Extract the [X, Y] coordinate from the center of the cell holding the provided text.  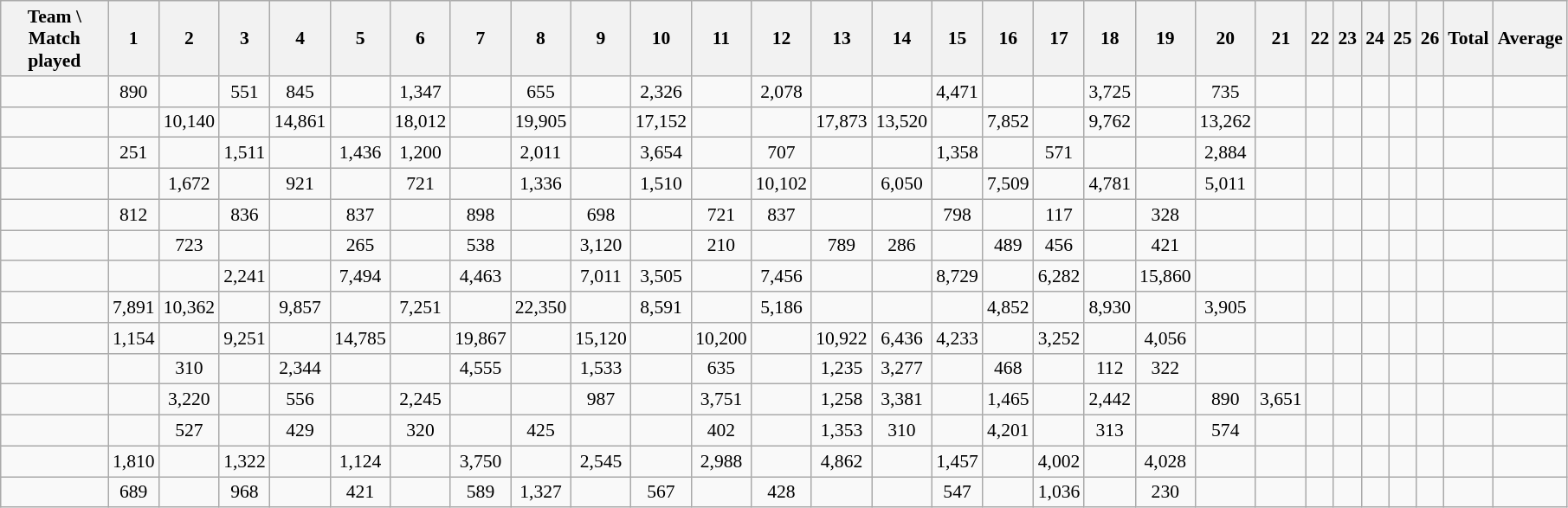
2,011 [540, 153]
7,011 [601, 277]
7 [480, 38]
1,258 [842, 400]
1,336 [540, 184]
2 [189, 38]
589 [480, 492]
7,891 [133, 307]
402 [720, 431]
2,245 [421, 400]
635 [720, 369]
1,510 [661, 184]
1,358 [958, 153]
17 [1060, 38]
2,326 [661, 92]
1,457 [958, 461]
689 [133, 492]
21 [1281, 38]
10,922 [842, 338]
3,252 [1060, 338]
18 [1110, 38]
9 [601, 38]
4,201 [1008, 431]
13,262 [1226, 122]
286 [902, 246]
4,471 [958, 92]
1,347 [421, 92]
7,852 [1008, 122]
Total [1468, 38]
425 [540, 431]
4 [300, 38]
17,152 [661, 122]
210 [720, 246]
489 [1008, 246]
3,120 [601, 246]
1,322 [244, 461]
5,186 [781, 307]
845 [300, 92]
4,233 [958, 338]
8,729 [958, 277]
3,751 [720, 400]
4,555 [480, 369]
527 [189, 431]
968 [244, 492]
1,327 [540, 492]
655 [540, 92]
3,654 [661, 153]
698 [601, 215]
22,350 [540, 307]
3,505 [661, 277]
14,861 [300, 122]
707 [781, 153]
556 [300, 400]
3,381 [902, 400]
2,344 [300, 369]
1,124 [360, 461]
2,988 [720, 461]
16 [1008, 38]
230 [1165, 492]
112 [1110, 369]
3,750 [480, 461]
19,867 [480, 338]
8,591 [661, 307]
320 [421, 431]
328 [1165, 215]
6,050 [902, 184]
10,362 [189, 307]
313 [1110, 431]
571 [1060, 153]
14,785 [360, 338]
1,511 [244, 153]
1,533 [601, 369]
8,930 [1110, 307]
12 [781, 38]
19,905 [540, 122]
13 [842, 38]
812 [133, 215]
921 [300, 184]
9,762 [1110, 122]
13,520 [902, 122]
7,456 [781, 277]
4,852 [1008, 307]
3,725 [1110, 92]
2,078 [781, 92]
322 [1165, 369]
987 [601, 400]
10,102 [781, 184]
3,220 [189, 400]
265 [360, 246]
6 [421, 38]
1 [133, 38]
1,810 [133, 461]
4,862 [842, 461]
4,463 [480, 277]
836 [244, 215]
14 [902, 38]
10,200 [720, 338]
9,251 [244, 338]
538 [480, 246]
10 [661, 38]
3,905 [1226, 307]
2,241 [244, 277]
574 [1226, 431]
7,494 [360, 277]
1,154 [133, 338]
251 [133, 153]
1,465 [1008, 400]
17,873 [842, 122]
6,436 [902, 338]
1,436 [360, 153]
7,509 [1008, 184]
8 [540, 38]
1,200 [421, 153]
10,140 [189, 122]
15,120 [601, 338]
24 [1375, 38]
789 [842, 246]
798 [958, 215]
4,781 [1110, 184]
19 [1165, 38]
723 [189, 246]
26 [1430, 38]
468 [1008, 369]
429 [300, 431]
117 [1060, 215]
1,036 [1060, 492]
6,282 [1060, 277]
456 [1060, 246]
5 [360, 38]
22 [1320, 38]
3 [244, 38]
4,002 [1060, 461]
1,353 [842, 431]
2,545 [601, 461]
Team \ Match played [55, 38]
20 [1226, 38]
2,884 [1226, 153]
11 [720, 38]
7,251 [421, 307]
3,277 [902, 369]
5,011 [1226, 184]
23 [1347, 38]
551 [244, 92]
428 [781, 492]
25 [1403, 38]
1,672 [189, 184]
Average [1531, 38]
18,012 [421, 122]
547 [958, 492]
9,857 [300, 307]
15 [958, 38]
898 [480, 215]
2,442 [1110, 400]
3,651 [1281, 400]
735 [1226, 92]
567 [661, 492]
1,235 [842, 369]
4,028 [1165, 461]
15,860 [1165, 277]
4,056 [1165, 338]
